Capture the cell that displays the provided text and extract its (x, y) central coordinate. 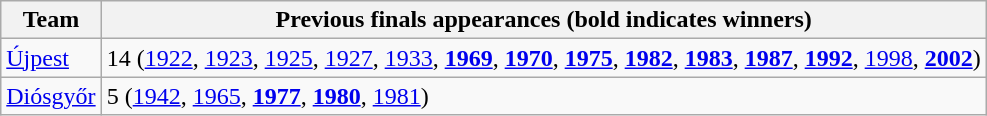
Újpest (51, 58)
5 (1942, 1965, 1977, 1980, 1981) (544, 96)
Team (51, 20)
14 (1922, 1923, 1925, 1927, 1933, 1969, 1970, 1975, 1982, 1983, 1987, 1992, 1998, 2002) (544, 58)
Diósgyőr (51, 96)
Previous finals appearances (bold indicates winners) (544, 20)
